Pinpoint the cell where the given text exists, returning its (X, Y) midpoint coordinate. 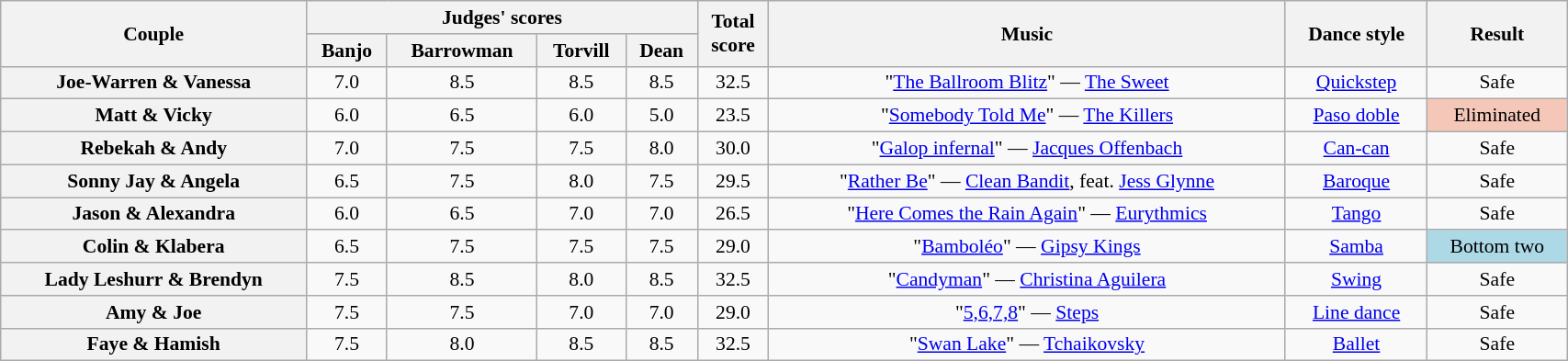
Banjo (347, 51)
Totalscore (733, 33)
Line dance (1356, 312)
Sonny Jay & Angela (154, 181)
Music (1027, 33)
Samba (1356, 247)
"The Ballroom Blitz" — The Sweet (1027, 83)
Jason & Alexandra (154, 214)
Result (1497, 33)
Joe-Warren & Vanessa (154, 83)
"Somebody Told Me" — The Killers (1027, 116)
"Rather Be" — Clean Bandit, feat. Jess Glynne (1027, 181)
Barrowman (461, 51)
5.0 (661, 116)
Tango (1356, 214)
Ballet (1356, 344)
"Swan Lake" — Tchaikovsky (1027, 344)
30.0 (733, 149)
Rebekah & Andy (154, 149)
Baroque (1356, 181)
Amy & Joe (154, 312)
Judges' scores (502, 17)
Eliminated (1497, 116)
"Galop infernal" — Jacques Offenbach (1027, 149)
Lady Leshurr & Brendyn (154, 279)
"Candyman" — Christina Aguilera (1027, 279)
23.5 (733, 116)
29.5 (733, 181)
Dean (661, 51)
Bottom two (1497, 247)
Swing (1356, 279)
"Here Comes the Rain Again" — Eurythmics (1027, 214)
Dance style (1356, 33)
"Bamboléo" — Gipsy Kings (1027, 247)
Couple (154, 33)
"5,6,7,8" — Steps (1027, 312)
Quickstep (1356, 83)
Matt & Vicky (154, 116)
Torvill (581, 51)
Paso doble (1356, 116)
Colin & Klabera (154, 247)
Can-can (1356, 149)
26.5 (733, 214)
Faye & Hamish (154, 344)
